Detect which cell encompasses the target text, then output its (x, y) center coordinate. 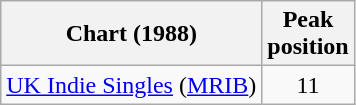
Peakposition (308, 34)
11 (308, 85)
UK Indie Singles (MRIB) (132, 85)
Chart (1988) (132, 34)
